Find where the given text appears and provide that cell's center as (X, Y) coordinate. 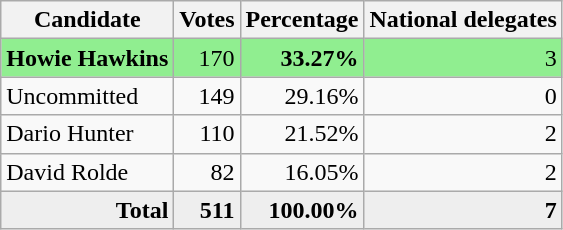
29.16% (302, 96)
David Rolde (88, 172)
21.52% (302, 134)
Howie Hawkins (88, 58)
3 (463, 58)
7 (463, 210)
Candidate (88, 20)
16.05% (302, 172)
Uncommitted (88, 96)
33.27% (302, 58)
170 (207, 58)
Total (88, 210)
511 (207, 210)
110 (207, 134)
100.00% (302, 210)
82 (207, 172)
0 (463, 96)
Votes (207, 20)
149 (207, 96)
Percentage (302, 20)
National delegates (463, 20)
Dario Hunter (88, 134)
